Output the [x, y] coordinate of the center of the cell containing the given text.  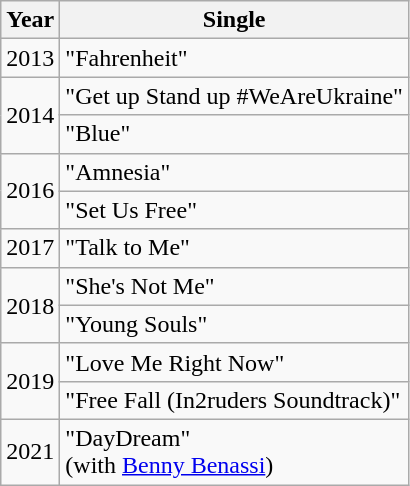
"Fahrenheit" [234, 58]
"Talk to Me" [234, 248]
"Love Me Right Now" [234, 362]
Year [30, 20]
"Blue" [234, 134]
2014 [30, 115]
"DayDream" (with Benny Benassi) [234, 452]
"She's Not Me" [234, 286]
2018 [30, 305]
Single [234, 20]
"Young Souls" [234, 324]
2013 [30, 58]
2021 [30, 452]
2016 [30, 191]
2019 [30, 381]
2017 [30, 248]
"Get up Stand up #WeAreUkraine" [234, 96]
"Set Us Free" [234, 210]
"Amnesia" [234, 172]
"Free Fall (In2ruders Soundtrack)" [234, 400]
